Provide the [x, y] coordinate of the cell's center where the given text is located.  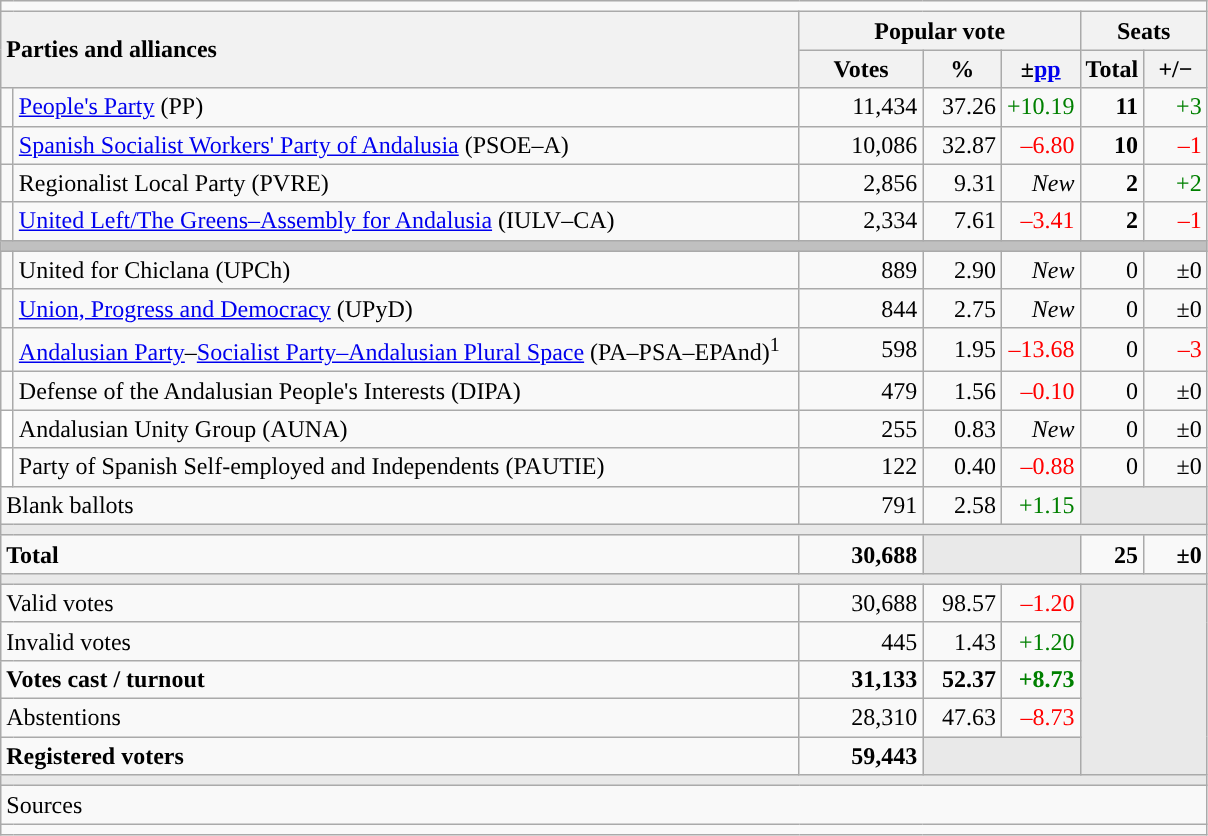
Invalid votes [400, 641]
Parties and alliances [400, 50]
Regionalist Local Party (PVRE) [406, 183]
2,334 [861, 221]
255 [861, 429]
–8.73 [1040, 718]
1.56 [962, 391]
+3 [1176, 107]
Spanish Socialist Workers' Party of Andalusia (PSOE–A) [406, 145]
Andalusian Party–Socialist Party–Andalusian Plural Space (PA–PSA–EPAnd)1 [406, 350]
9.31 [962, 183]
10,086 [861, 145]
–0.10 [1040, 391]
+1.15 [1040, 505]
Andalusian Unity Group (AUNA) [406, 429]
–3.41 [1040, 221]
Valid votes [400, 603]
Registered voters [400, 756]
31,133 [861, 679]
Seats [1144, 31]
32.87 [962, 145]
0.40 [962, 467]
United Left/The Greens–Assembly for Andalusia (IULV–CA) [406, 221]
11 [1112, 107]
Votes [861, 69]
% [962, 69]
0.83 [962, 429]
889 [861, 270]
37.26 [962, 107]
445 [861, 641]
–6.80 [1040, 145]
98.57 [962, 603]
People's Party (PP) [406, 107]
Union, Progress and Democracy (UPyD) [406, 308]
±pp [1040, 69]
Abstentions [400, 718]
11,434 [861, 107]
844 [861, 308]
+1.20 [1040, 641]
+8.73 [1040, 679]
Blank ballots [400, 505]
598 [861, 350]
1.95 [962, 350]
+2 [1176, 183]
122 [861, 467]
10 [1112, 145]
Popular vote [940, 31]
1.43 [962, 641]
2.58 [962, 505]
479 [861, 391]
25 [1112, 554]
2.75 [962, 308]
United for Chiclana (UPCh) [406, 270]
47.63 [962, 718]
7.61 [962, 221]
Defense of the Andalusian People's Interests (DIPA) [406, 391]
+/− [1176, 69]
Sources [604, 805]
Votes cast / turnout [400, 679]
–1.20 [1040, 603]
–0.88 [1040, 467]
28,310 [861, 718]
2.90 [962, 270]
2,856 [861, 183]
52.37 [962, 679]
+10.19 [1040, 107]
–13.68 [1040, 350]
Party of Spanish Self-employed and Independents (PAUTIE) [406, 467]
–3 [1176, 350]
59,443 [861, 756]
791 [861, 505]
